Locate the cell with the specified text and output its (x, y) center coordinate. 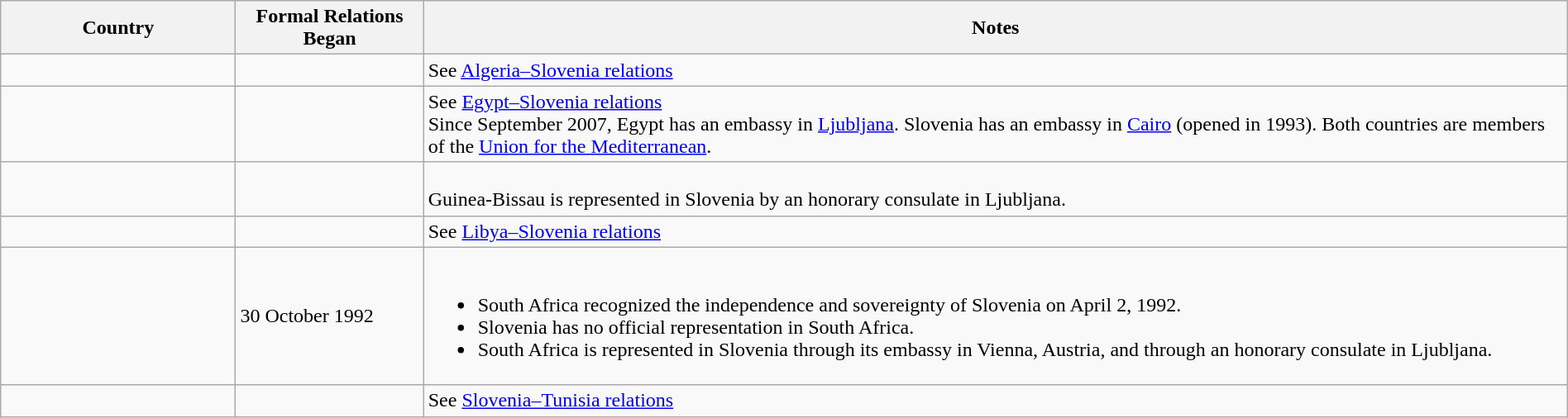
See Libya–Slovenia relations (996, 231)
30 October 1992 (329, 316)
See Algeria–Slovenia relations (996, 70)
See Slovenia–Tunisia relations (996, 401)
Country (118, 28)
Notes (996, 28)
Formal Relations Began (329, 28)
Guinea-Bissau is represented in Slovenia by an honorary consulate in Ljubljana. (996, 188)
